From the cell containing the given text, extract its center point as (x, y) coordinate. 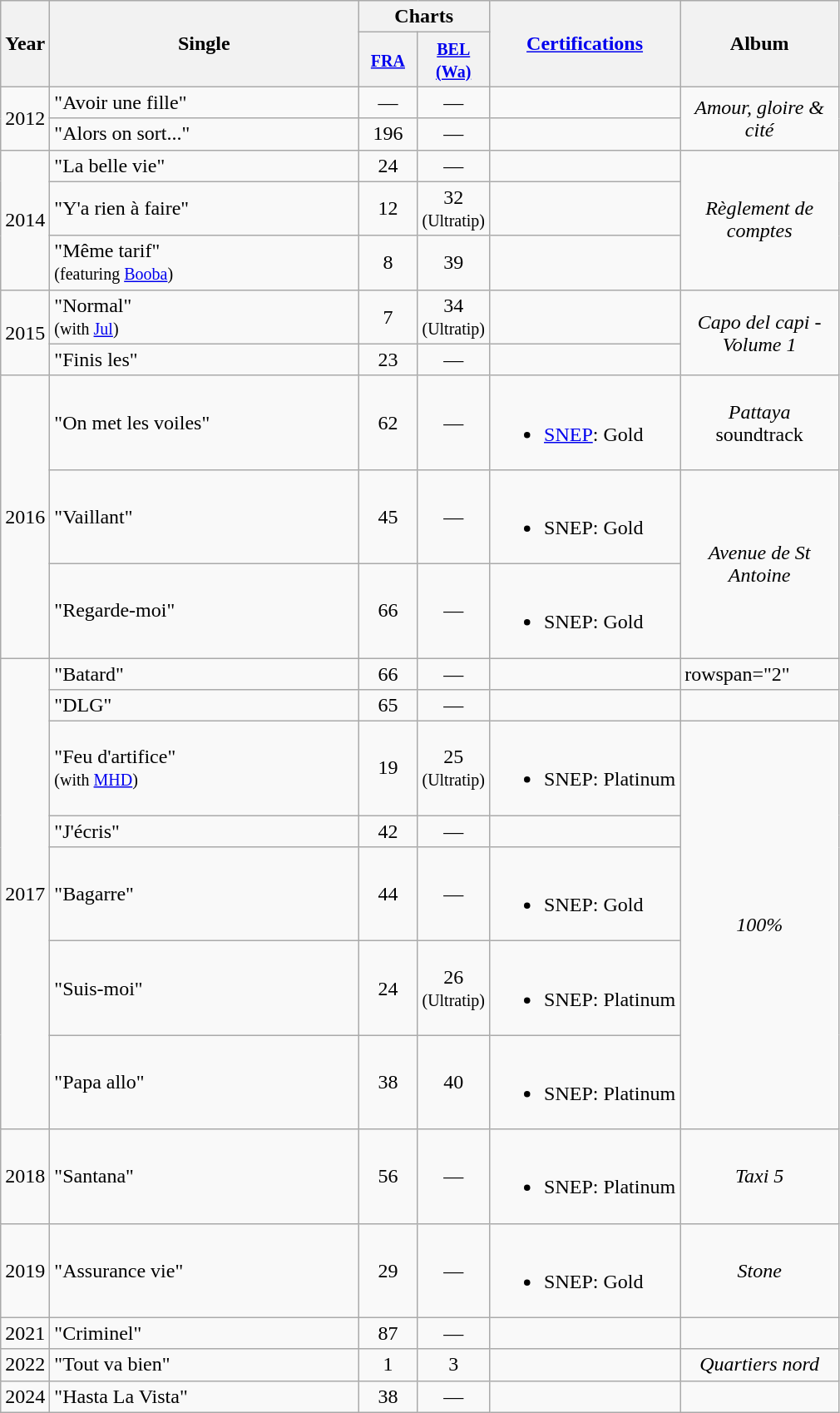
2022 (25, 1365)
29 (388, 1270)
"Vaillant" (205, 516)
Certifications (586, 43)
"La belle vie" (205, 166)
"Tout va bien" (205, 1365)
2019 (25, 1270)
Taxi 5 (760, 1177)
19 (388, 769)
34(Ultratip) (454, 316)
"Avoir une fille" (205, 102)
2018 (25, 1177)
23 (388, 359)
"Suis-moi" (205, 989)
44 (388, 894)
2015 (25, 333)
Charts (424, 17)
100% (760, 925)
42 (388, 831)
Single (205, 43)
2014 (25, 220)
"Feu d'artifice"(with MHD) (205, 769)
BEL(Wa) (454, 60)
"Alors on sort..." (205, 134)
2024 (25, 1396)
2012 (25, 118)
"J'écris" (205, 831)
65 (388, 706)
87 (388, 1333)
Album (760, 43)
Amour, gloire & cité (760, 118)
1 (388, 1365)
56 (388, 1177)
"Regarde-moi" (205, 611)
Règlement de comptes (760, 220)
196 (388, 134)
26(Ultratip) (454, 989)
"Criminel" (205, 1333)
"On met les voiles" (205, 423)
Avenue de St Antoine (760, 563)
"Finis les" (205, 359)
Quartiers nord (760, 1365)
"Même tarif" (featuring Booba) (205, 263)
40 (454, 1082)
"Bagarre" (205, 894)
"Y'a rien à faire" (205, 208)
39 (454, 263)
12 (388, 208)
45 (388, 516)
62 (388, 423)
"DLG" (205, 706)
3 (454, 1365)
"Batard" (205, 673)
2021 (25, 1333)
FRA (388, 60)
"Hasta La Vista" (205, 1396)
Pattaya soundtrack (760, 423)
32(Ultratip) (454, 208)
"Assurance vie" (205, 1270)
Stone (760, 1270)
Year (25, 43)
rowspan="2" (760, 673)
"Normal"(with Jul) (205, 316)
Capo del capi - Volume 1 (760, 333)
25(Ultratip) (454, 769)
7 (388, 316)
8 (388, 263)
2017 (25, 893)
"Papa allo" (205, 1082)
2016 (25, 516)
"Santana" (205, 1177)
